Provide the (x, y) coordinate of the cell's center where the given text is located.  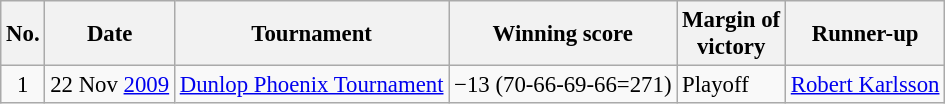
Winning score (563, 34)
Playoff (732, 85)
Date (110, 34)
−13 (70-66-69-66=271) (563, 85)
Robert Karlsson (864, 85)
Margin ofvictory (732, 34)
Runner-up (864, 34)
1 (23, 85)
22 Nov 2009 (110, 85)
Dunlop Phoenix Tournament (311, 85)
Tournament (311, 34)
No. (23, 34)
